Scan for the cell matching the given text and deliver its (x, y) coordinate at center. 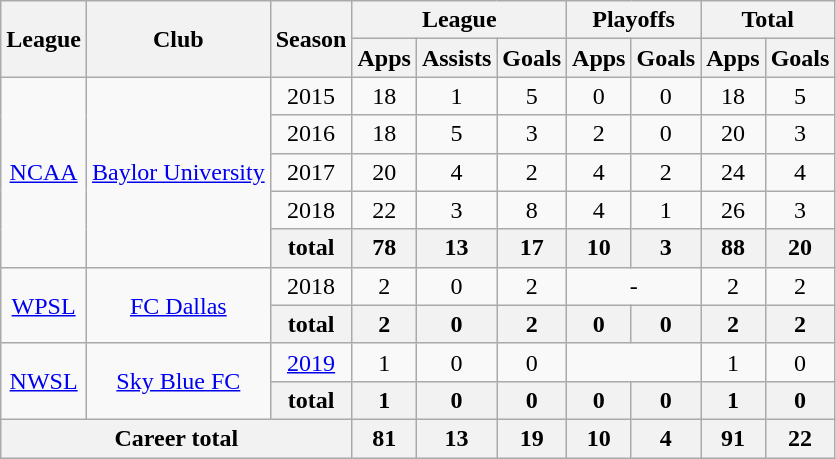
26 (733, 210)
24 (733, 172)
19 (532, 438)
8 (532, 210)
2016 (311, 134)
Playoffs (634, 20)
NCAA (44, 172)
Total (768, 20)
81 (384, 438)
Baylor University (178, 172)
Sky Blue FC (178, 381)
88 (733, 248)
Assists (456, 58)
Career total (176, 438)
91 (733, 438)
Club (178, 39)
78 (384, 248)
FC Dallas (178, 305)
2015 (311, 96)
NWSL (44, 381)
17 (532, 248)
2017 (311, 172)
- (634, 286)
2019 (311, 362)
WPSL (44, 305)
Season (311, 39)
